Detect which cell encompasses the target text, then output its [X, Y] center coordinate. 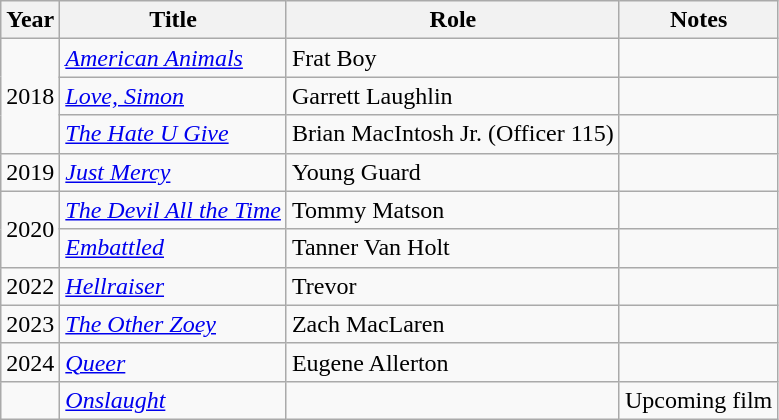
Eugene Allerton [452, 362]
Zach MacLaren [452, 324]
Just Mercy [174, 172]
2024 [30, 362]
Onslaught [174, 400]
Tanner Van Holt [452, 248]
Garrett Laughlin [452, 96]
Hellraiser [174, 286]
Tommy Matson [452, 210]
The Hate U Give [174, 134]
2018 [30, 96]
2022 [30, 286]
Young Guard [452, 172]
2019 [30, 172]
Brian MacIntosh Jr. (Officer 115) [452, 134]
Frat Boy [452, 58]
Title [174, 20]
The Devil All the Time [174, 210]
Queer [174, 362]
Role [452, 20]
Notes [698, 20]
Upcoming film [698, 400]
2020 [30, 229]
American Animals [174, 58]
2023 [30, 324]
The Other Zoey [174, 324]
Year [30, 20]
Love, Simon [174, 96]
Embattled [174, 248]
Trevor [452, 286]
